For the text-containing cell, return its midpoint in (X, Y) coordinate format. 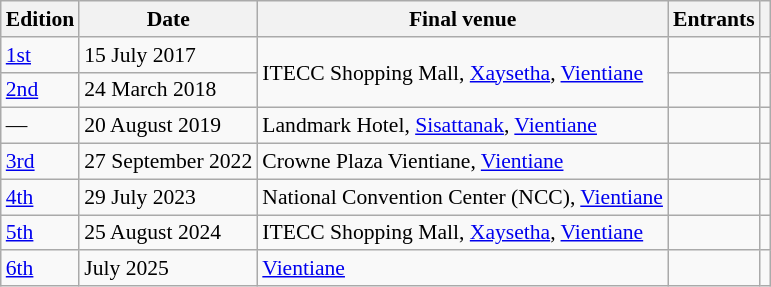
24 March 2018 (168, 90)
July 2025 (168, 269)
Edition (40, 19)
National Convention Center (NCC), Vientiane (462, 197)
Date (168, 19)
25 August 2024 (168, 233)
1st (40, 55)
29 July 2023 (168, 197)
3rd (40, 162)
Vientiane (462, 269)
Final venue (462, 19)
4th (40, 197)
15 July 2017 (168, 55)
6th (40, 269)
2nd (40, 90)
Entrants (714, 19)
Crowne Plaza Vientiane, Vientiane (462, 162)
20 August 2019 (168, 126)
Landmark Hotel, Sisattanak, Vientiane (462, 126)
27 September 2022 (168, 162)
5th (40, 233)
— (40, 126)
